Capture the cell that displays the provided text and extract its (X, Y) central coordinate. 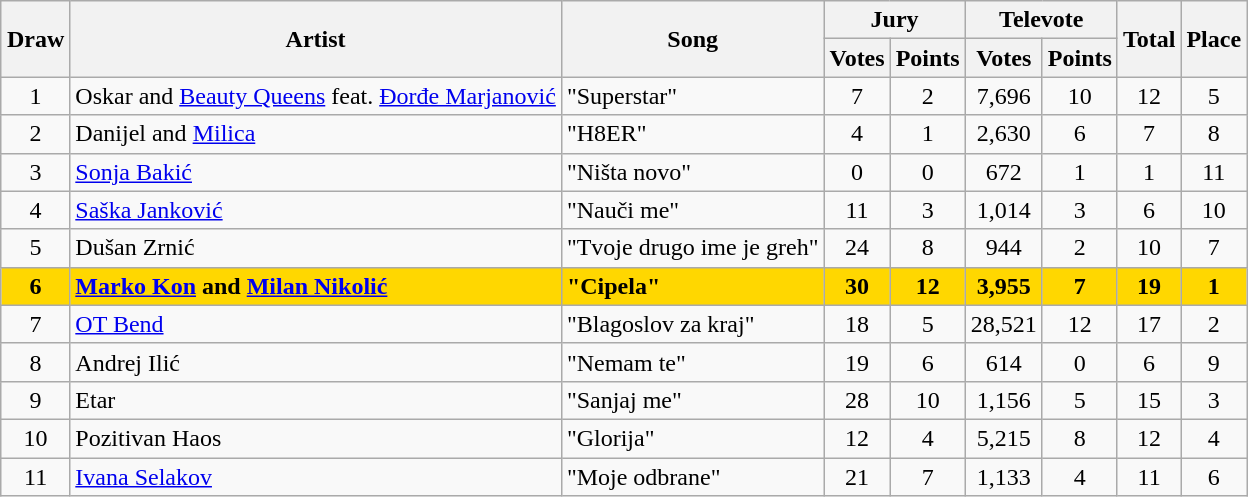
Total (1149, 39)
"Glorija" (692, 438)
614 (1004, 362)
"Blagoslov za kraj" (692, 324)
Saška Janković (316, 210)
Dušan Zrnić (316, 248)
28,521 (1004, 324)
1,014 (1004, 210)
Draw (35, 39)
"Superstar" (692, 96)
5,215 (1004, 438)
"Ništa novo" (692, 172)
15 (1149, 400)
Oskar and Beauty Queens feat. Đorđe Marjanović (316, 96)
Song (692, 39)
Andrej Ilić (316, 362)
17 (1149, 324)
"Nauči me" (692, 210)
Danijel and Milica (316, 134)
Artist (316, 39)
18 (857, 324)
"Nemam te" (692, 362)
"H8ER" (692, 134)
Etar (316, 400)
1,133 (1004, 477)
7,696 (1004, 96)
"Sanjaj me" (692, 400)
1,156 (1004, 400)
21 (857, 477)
Televote (1041, 20)
OT Bend (316, 324)
Ivana Selakov (316, 477)
"Cipela" (692, 286)
2,630 (1004, 134)
"Tvoje drugo ime je greh" (692, 248)
30 (857, 286)
28 (857, 400)
Pozitivan Haos (316, 438)
Place (1214, 39)
"Moje odbrane" (692, 477)
Marko Kon and Milan Nikolić (316, 286)
Sonja Bakić (316, 172)
3,955 (1004, 286)
944 (1004, 248)
672 (1004, 172)
24 (857, 248)
Jury (894, 20)
